Search for the cell housing the specified text and yield its [X, Y] center coordinate. 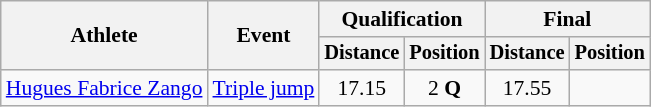
17.55 [528, 88]
2 Q [444, 88]
Qualification [402, 19]
Final [568, 19]
Hugues Fabrice Zango [104, 88]
Athlete [104, 36]
Triple jump [263, 88]
Event [263, 36]
17.15 [362, 88]
